From the cell containing the given text, extract its center point as (X, Y) coordinate. 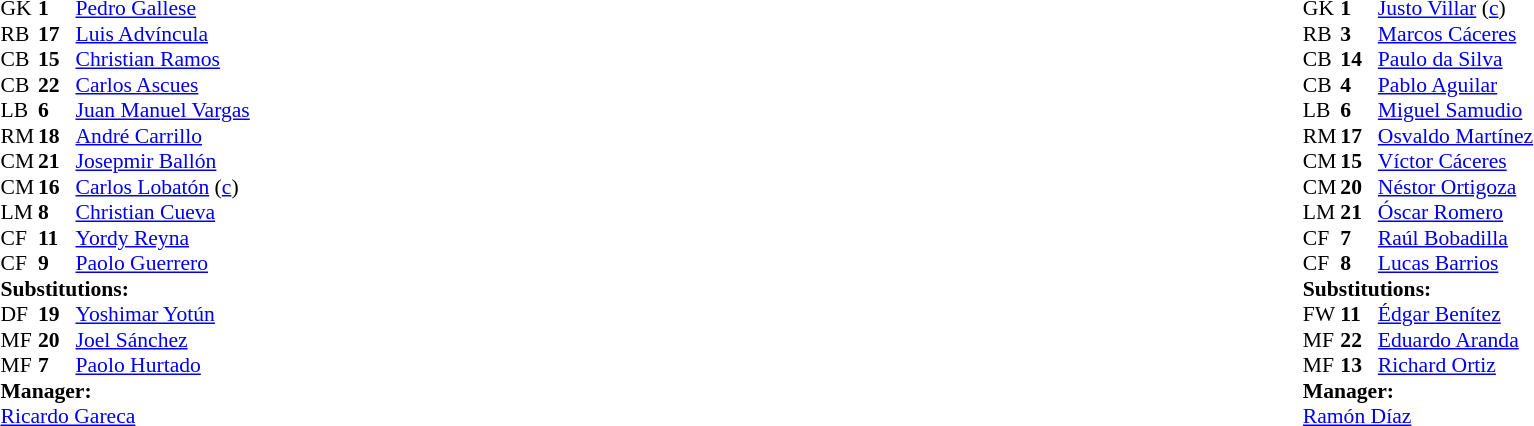
Yordy Reyna (163, 238)
Eduardo Aranda (1456, 340)
Marcos Cáceres (1456, 34)
FW (1322, 315)
Joel Sánchez (163, 340)
DF (19, 315)
14 (1359, 59)
Raúl Bobadilla (1456, 238)
3 (1359, 34)
Osvaldo Martínez (1456, 136)
18 (57, 136)
Paulo da Silva (1456, 59)
Christian Ramos (163, 59)
Paolo Guerrero (163, 263)
19 (57, 315)
16 (57, 187)
Paolo Hurtado (163, 365)
Richard Ortiz (1456, 365)
13 (1359, 365)
Juan Manuel Vargas (163, 111)
Josepmir Ballón (163, 161)
Néstor Ortigoza (1456, 187)
Lucas Barrios (1456, 263)
Luis Advíncula (163, 34)
Pablo Aguilar (1456, 85)
Yoshimar Yotún (163, 315)
Víctor Cáceres (1456, 161)
4 (1359, 85)
Carlos Ascues (163, 85)
André Carrillo (163, 136)
Óscar Romero (1456, 213)
Édgar Benítez (1456, 315)
Miguel Samudio (1456, 111)
9 (57, 263)
Christian Cueva (163, 213)
Carlos Lobatón (c) (163, 187)
